Extract the [X, Y] coordinate from the center of the cell holding the provided text.  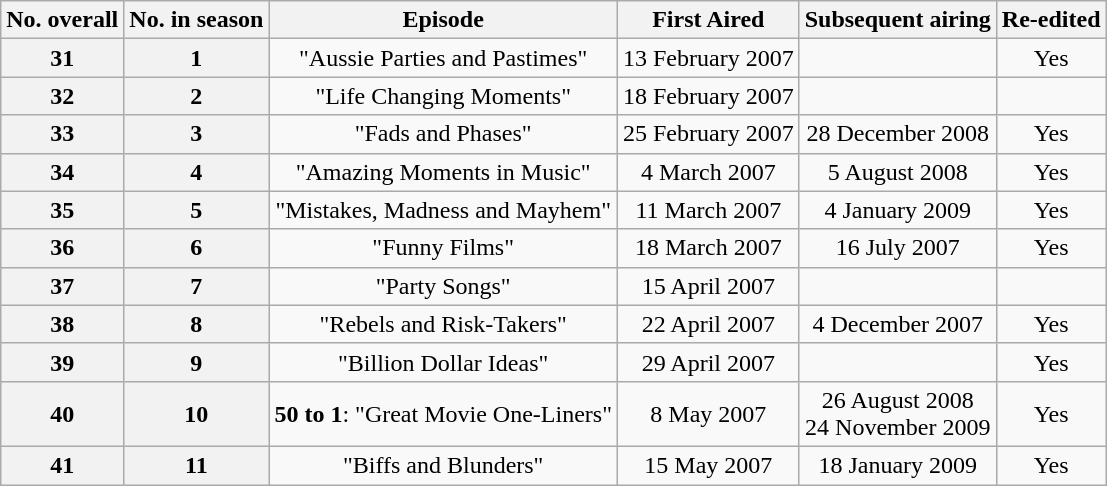
6 [196, 248]
18 February 2007 [708, 96]
18 March 2007 [708, 248]
3 [196, 134]
28 December 2008 [898, 134]
29 April 2007 [708, 362]
35 [62, 210]
15 May 2007 [708, 465]
18 January 2009 [898, 465]
15 April 2007 [708, 286]
"Aussie Parties and Pastimes" [444, 58]
5 August 2008 [898, 172]
"Fads and Phases" [444, 134]
9 [196, 362]
4 [196, 172]
"Billion Dollar Ideas" [444, 362]
11 [196, 465]
1 [196, 58]
40 [62, 414]
"Rebels and Risk-Takers" [444, 324]
26 August 200824 November 2009 [898, 414]
"Funny Films" [444, 248]
50 to 1: "Great Movie One-Liners" [444, 414]
16 July 2007 [898, 248]
"Amazing Moments in Music" [444, 172]
41 [62, 465]
7 [196, 286]
No. overall [62, 20]
10 [196, 414]
Episode [444, 20]
11 March 2007 [708, 210]
"Party Songs" [444, 286]
38 [62, 324]
33 [62, 134]
First Aired [708, 20]
"Biffs and Blunders" [444, 465]
34 [62, 172]
5 [196, 210]
39 [62, 362]
2 [196, 96]
36 [62, 248]
31 [62, 58]
8 [196, 324]
32 [62, 96]
4 March 2007 [708, 172]
8 May 2007 [708, 414]
4 December 2007 [898, 324]
37 [62, 286]
"Life Changing Moments" [444, 96]
22 April 2007 [708, 324]
13 February 2007 [708, 58]
"Mistakes, Madness and Mayhem" [444, 210]
No. in season [196, 20]
Re-edited [1051, 20]
25 February 2007 [708, 134]
Subsequent airing [898, 20]
4 January 2009 [898, 210]
